Provide the [x, y] coordinate of the cell's center where the given text is located.  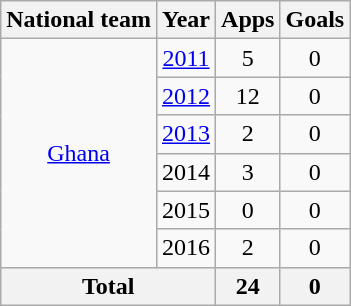
2011 [186, 58]
Goals [315, 20]
Total [108, 286]
12 [248, 96]
Year [186, 20]
5 [248, 58]
2016 [186, 248]
2015 [186, 210]
Apps [248, 20]
2012 [186, 96]
2014 [186, 172]
Ghana [79, 153]
3 [248, 172]
24 [248, 286]
2013 [186, 134]
National team [79, 20]
